Determine the [X, Y] coordinate at the center of the cell enclosing the given text.  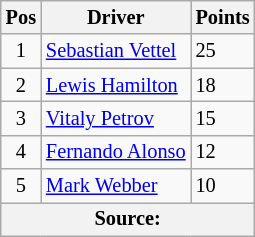
25 [223, 51]
3 [21, 118]
5 [21, 186]
Vitaly Petrov [116, 118]
12 [223, 152]
1 [21, 51]
Pos [21, 17]
15 [223, 118]
Points [223, 17]
Driver [116, 17]
Fernando Alonso [116, 152]
Mark Webber [116, 186]
4 [21, 152]
18 [223, 85]
2 [21, 85]
Source: [128, 219]
Lewis Hamilton [116, 85]
10 [223, 186]
Sebastian Vettel [116, 51]
